Return [x, y] of the center of cell containing provided text 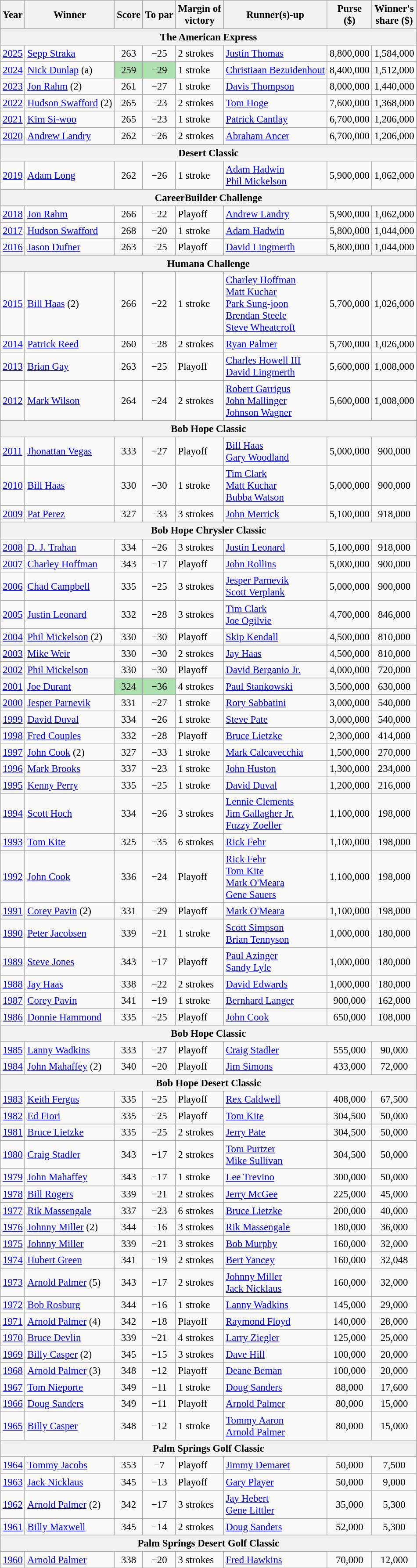
Scott Simpson Brian Tennyson [275, 934]
67,500 [394, 1099]
1962 [13, 1504]
145,000 [349, 1305]
2018 [13, 214]
108,000 [394, 1017]
Sepp Straka [70, 54]
45,000 [394, 1194]
1991 [13, 911]
7,500 [394, 1465]
Gary Player [275, 1482]
To par [159, 15]
1998 [13, 736]
Charley Hoffman Matt Kuchar Park Sung-joon Brendan Steele Steve Wheatcroft [275, 304]
Jon Rahm (2) [70, 87]
Jack Nicklaus [70, 1482]
−18 [159, 1321]
Billy Maxwell [70, 1527]
Johnny Miller (2) [70, 1227]
28,000 [394, 1321]
2024 [13, 70]
Desert Classic [208, 153]
2012 [13, 401]
Mark Calcavecchia [275, 753]
2017 [13, 231]
Jhonattan Vegas [70, 451]
1965 [13, 1426]
29,000 [394, 1305]
70,000 [349, 1560]
1961 [13, 1527]
Fred Hawkins [275, 1560]
−14 [159, 1527]
John Mahaffey [70, 1178]
1997 [13, 753]
Rex Caldwell [275, 1099]
2000 [13, 703]
264 [129, 401]
1987 [13, 1001]
Bob Hope Chrysler Classic [208, 531]
Bernhard Langer [275, 1001]
Jason Dufner [70, 247]
Mike Weir [70, 653]
Jimmy Demaret [275, 1465]
324 [129, 686]
650,000 [349, 1017]
Patrick Cantlay [275, 120]
268 [129, 231]
Johnny Miller Jack Nicklaus [275, 1282]
140,000 [349, 1321]
1986 [13, 1017]
Jerry Pate [275, 1132]
1971 [13, 1321]
Tom Purtzer Mike Sullivan [275, 1155]
Bob Murphy [275, 1244]
David Berganio Jr. [275, 670]
12,000 [394, 1560]
2016 [13, 247]
Hudson Swafford [70, 231]
1,440,000 [394, 87]
90,000 [394, 1050]
Jesper Parnevik Scott Verplank [275, 586]
Steve Pate [275, 720]
Mark Wilson [70, 401]
Runner(s)-up [275, 15]
1969 [13, 1355]
1960 [13, 1560]
Raymond Floyd [275, 1321]
1,512,000 [394, 70]
Adam Long [70, 175]
555,000 [349, 1050]
Deane Beman [275, 1371]
Corey Pavin (2) [70, 911]
234,000 [394, 769]
Rory Sabbatini [275, 703]
1978 [13, 1194]
Corey Pavin [70, 1001]
353 [129, 1465]
Score [129, 15]
Joe Durant [70, 686]
Kenny Perry [70, 786]
9,000 [394, 1482]
Paul Azinger Sandy Lyle [275, 962]
2010 [13, 486]
Winner [70, 15]
7,600,000 [349, 103]
David Edwards [275, 984]
Paul Stankowski [275, 686]
36,000 [394, 1227]
17,600 [394, 1388]
1995 [13, 786]
Bill Haas [70, 486]
1988 [13, 984]
2025 [13, 54]
Dave Hill [275, 1355]
1963 [13, 1482]
52,000 [349, 1527]
Bob Rosburg [70, 1305]
−36 [159, 686]
630,000 [394, 686]
Bill Haas (2) [70, 304]
Fred Couples [70, 736]
Year [13, 15]
1970 [13, 1338]
1985 [13, 1050]
Bob Hope Desert Classic [208, 1083]
Jay Hebert Gene Littler [275, 1504]
David Lingmerth [275, 247]
Donnie Hammond [70, 1017]
2005 [13, 615]
8,000,000 [349, 87]
Billy Casper [70, 1426]
1979 [13, 1178]
1966 [13, 1404]
Jerry McGee [275, 1194]
John Mahaffey (2) [70, 1067]
Arnold Palmer (2) [70, 1504]
433,000 [349, 1067]
John Cook (2) [70, 753]
8,800,000 [349, 54]
John Merrick [275, 514]
216,000 [394, 786]
The American Express [208, 37]
Chad Campbell [70, 586]
Tom Hoge [275, 103]
325 [129, 842]
32,048 [394, 1260]
2,300,000 [349, 736]
Tom Nieporte [70, 1388]
88,000 [349, 1388]
Kim Si-woo [70, 120]
CareerBuilder Challenge [208, 198]
Arnold Palmer (5) [70, 1282]
Billy Casper (2) [70, 1355]
Hudson Swafford (2) [70, 103]
Steve Jones [70, 962]
200,000 [349, 1211]
2021 [13, 120]
720,000 [394, 670]
John Huston [275, 769]
Charley Hoffman [70, 564]
Tim Clark Joe Ogilvie [275, 615]
Humana Challenge [208, 263]
25,000 [394, 1338]
1981 [13, 1132]
72,000 [394, 1067]
1975 [13, 1244]
Jim Simons [275, 1067]
1,368,000 [394, 103]
Skip Kendall [275, 637]
2014 [13, 344]
300,000 [349, 1178]
Larry Ziegler [275, 1338]
4,000,000 [349, 670]
Davis Thompson [275, 87]
Ed Fiori [70, 1116]
261 [129, 87]
2009 [13, 514]
Hubert Green [70, 1260]
Tommy Jacobs [70, 1465]
225,000 [349, 1194]
Brian Gay [70, 366]
Charles Howell III David Lingmerth [275, 366]
Arnold Palmer (3) [70, 1371]
1,200,000 [349, 786]
Keith Fergus [70, 1099]
8,400,000 [349, 70]
Purse($) [349, 15]
Palm Springs Golf Classic [208, 1449]
John Rollins [275, 564]
Christiaan Bezuidenhout [275, 70]
1964 [13, 1465]
2020 [13, 136]
1967 [13, 1388]
2019 [13, 175]
2008 [13, 547]
1977 [13, 1211]
2022 [13, 103]
Adam Hadwin Phil Mickelson [275, 175]
1984 [13, 1067]
2007 [13, 564]
260 [129, 344]
Phil Mickelson (2) [70, 637]
Robert Garrigus John Mallinger Johnson Wagner [275, 401]
1,500,000 [349, 753]
Abraham Ancer [275, 136]
−7 [159, 1465]
1976 [13, 1227]
2015 [13, 304]
1992 [13, 876]
125,000 [349, 1338]
Patrick Reed [70, 344]
Margin ofvictory [199, 15]
−13 [159, 1482]
1,300,000 [349, 769]
1968 [13, 1371]
4,700,000 [349, 615]
Bert Yancey [275, 1260]
Winner'sshare ($) [394, 15]
Palm Springs Desert Golf Classic [208, 1543]
Pat Perez [70, 514]
Justin Thomas [275, 54]
Jon Rahm [70, 214]
2013 [13, 366]
1990 [13, 934]
408,000 [349, 1099]
259 [129, 70]
1994 [13, 814]
Johnny Miller [70, 1244]
2023 [13, 87]
35,000 [349, 1504]
40,000 [394, 1211]
1996 [13, 769]
2011 [13, 451]
162,000 [394, 1001]
2002 [13, 670]
Scott Hoch [70, 814]
−35 [159, 842]
Tim Clark Matt Kuchar Bubba Watson [275, 486]
1974 [13, 1260]
3,500,000 [349, 686]
Adam Hadwin [275, 231]
1,584,000 [394, 54]
1982 [13, 1116]
2004 [13, 637]
2006 [13, 586]
414,000 [394, 736]
Arnold Palmer (4) [70, 1321]
1980 [13, 1155]
846,000 [394, 615]
1989 [13, 962]
Ryan Palmer [275, 344]
Mark Brooks [70, 769]
Bill Rogers [70, 1194]
340 [129, 1067]
Nick Dunlap (a) [70, 70]
Lee Trevino [275, 1178]
Rick Fehr [275, 842]
1983 [13, 1099]
Phil Mickelson [70, 670]
Bill Haas Gary Woodland [275, 451]
1972 [13, 1305]
−15 [159, 1355]
1973 [13, 1282]
Tommy Aaron Arnold Palmer [275, 1426]
Lennie Clements Jim Gallagher Jr. Fuzzy Zoeller [275, 814]
Rick Fehr Tom Kite Mark O'Meara Gene Sauers [275, 876]
Peter Jacobsen [70, 934]
Bruce Devlin [70, 1338]
2001 [13, 686]
1993 [13, 842]
1999 [13, 720]
2003 [13, 653]
D. J. Trahan [70, 547]
270,000 [394, 753]
336 [129, 876]
Jesper Parnevik [70, 703]
Mark O'Meara [275, 911]
